Identify which cell holds the provided text, then report its [X, Y] central coordinate. 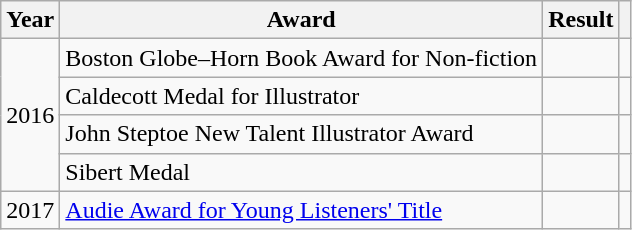
Year [30, 20]
Award [302, 20]
Caldecott Medal for Illustrator [302, 96]
2016 [30, 115]
Sibert Medal [302, 172]
Boston Globe–Horn Book Award for Non-fiction [302, 58]
Audie Award for Young Listeners' Title [302, 210]
2017 [30, 210]
Result [581, 20]
John Steptoe New Talent Illustrator Award [302, 134]
